Extract the [X, Y] coordinate from the center of the cell holding the provided text.  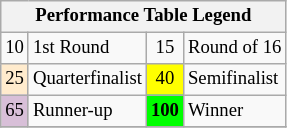
65 [15, 112]
1st Round [87, 48]
Semifinalist [234, 80]
Quarterfinalist [87, 80]
Runner-up [87, 112]
Winner [234, 112]
100 [164, 112]
10 [15, 48]
Round of 16 [234, 48]
Performance Table Legend [144, 16]
15 [164, 48]
40 [164, 80]
25 [15, 80]
